Detect which cell encompasses the target text, then output its (x, y) center coordinate. 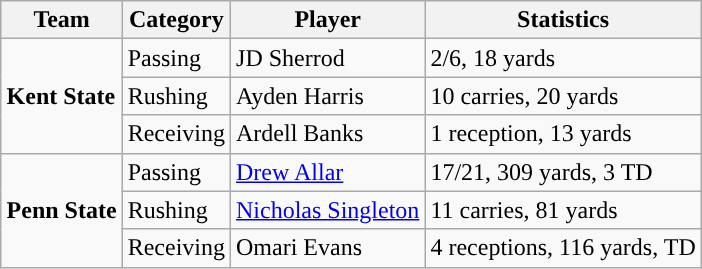
Omari Evans (328, 248)
Nicholas Singleton (328, 210)
Penn State (62, 210)
11 carries, 81 yards (563, 210)
1 reception, 13 yards (563, 134)
10 carries, 20 yards (563, 96)
Category (176, 20)
4 receptions, 116 yards, TD (563, 248)
Ayden Harris (328, 96)
Team (62, 20)
JD Sherrod (328, 58)
Statistics (563, 20)
Ardell Banks (328, 134)
Kent State (62, 96)
Player (328, 20)
Drew Allar (328, 172)
2/6, 18 yards (563, 58)
17/21, 309 yards, 3 TD (563, 172)
